Pinpoint the cell where the given text exists, returning its (X, Y) midpoint coordinate. 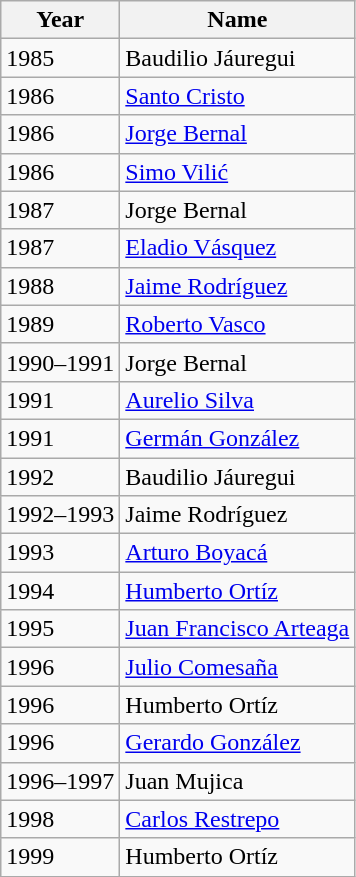
1988 (60, 286)
Germán González (238, 438)
1993 (60, 553)
Roberto Vasco (238, 324)
Eladio Vásquez (238, 248)
Juan Francisco Arteaga (238, 629)
1989 (60, 324)
Year (60, 20)
Julio Comesaña (238, 667)
1985 (60, 58)
1999 (60, 857)
Juan Mujica (238, 781)
Arturo Boyacá (238, 553)
1994 (60, 591)
Simo Vilić (238, 172)
1992–1993 (60, 515)
Carlos Restrepo (238, 819)
Name (238, 20)
1990–1991 (60, 362)
Aurelio Silva (238, 400)
1992 (60, 477)
1998 (60, 819)
Santo Cristo (238, 96)
Gerardo González (238, 743)
1995 (60, 629)
1996–1997 (60, 781)
